Return (X, Y) of the center of cell containing provided text 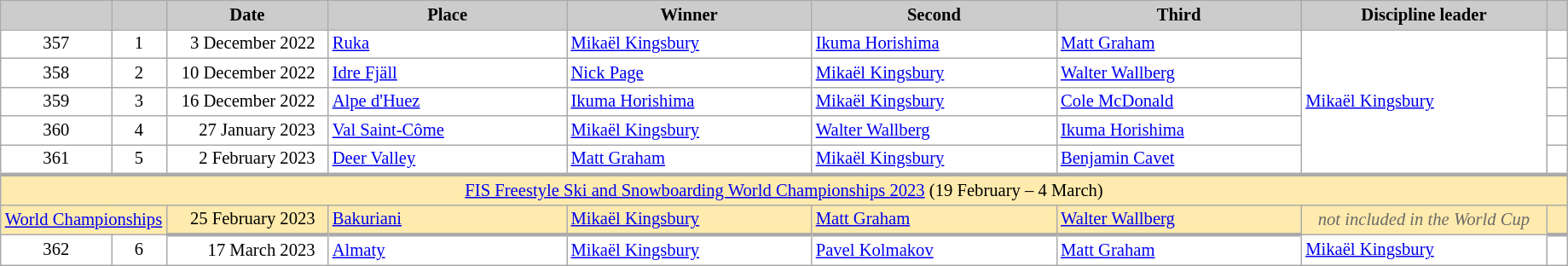
1 (139, 43)
3 (139, 101)
Winner (689, 14)
5 (139, 159)
Cole McDonald (1178, 101)
Benjamin Cavet (1178, 159)
Idre Fjäll (448, 72)
Bakuriani (448, 220)
not included in the World Cup (1424, 220)
Second (934, 14)
Third (1178, 14)
27 January 2023 (247, 130)
362 (56, 249)
25 February 2023 (247, 220)
6 (139, 249)
Pavel Kolmakov (934, 249)
17 March 2023 (247, 249)
3 December 2022 (247, 43)
16 December 2022 (247, 101)
359 (56, 101)
Deer Valley (448, 159)
World Championships (84, 220)
Nick Page (689, 72)
Val Saint-Côme (448, 130)
Alpe d'Huez (448, 101)
Almaty (448, 249)
Discipline leader (1424, 14)
Ruka (448, 43)
360 (56, 130)
2 February 2023 (247, 159)
4 (139, 130)
Place (448, 14)
361 (56, 159)
10 December 2022 (247, 72)
Date (247, 14)
FIS Freestyle Ski and Snowboarding World Championships 2023 (19 February – 4 March) (784, 189)
357 (56, 43)
358 (56, 72)
2 (139, 72)
